Determine the [X, Y] coordinate at the center of the cell enclosing the given text.  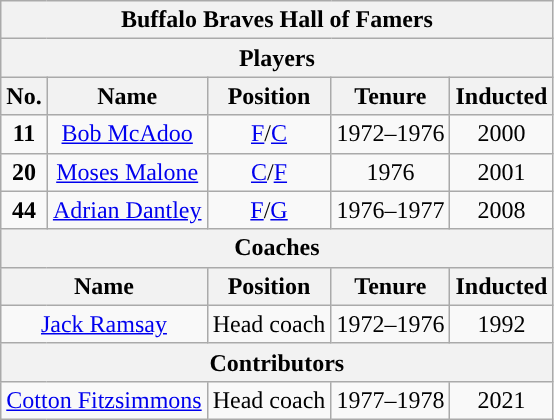
Contributors [277, 362]
Moses Malone [127, 172]
11 [24, 134]
Cotton Fitzsimmons [104, 400]
1976–1977 [390, 210]
1992 [502, 324]
2008 [502, 210]
No. [24, 96]
F/C [269, 134]
Adrian Dantley [127, 210]
2001 [502, 172]
Coaches [277, 248]
44 [24, 210]
Jack Ramsay [104, 324]
Bob McAdoo [127, 134]
2021 [502, 400]
Buffalo Braves Hall of Famers [277, 20]
C/F [269, 172]
F/G [269, 210]
1977–1978 [390, 400]
Players [277, 58]
2000 [502, 134]
1976 [390, 172]
20 [24, 172]
